Return [x, y] of the center of cell containing provided text 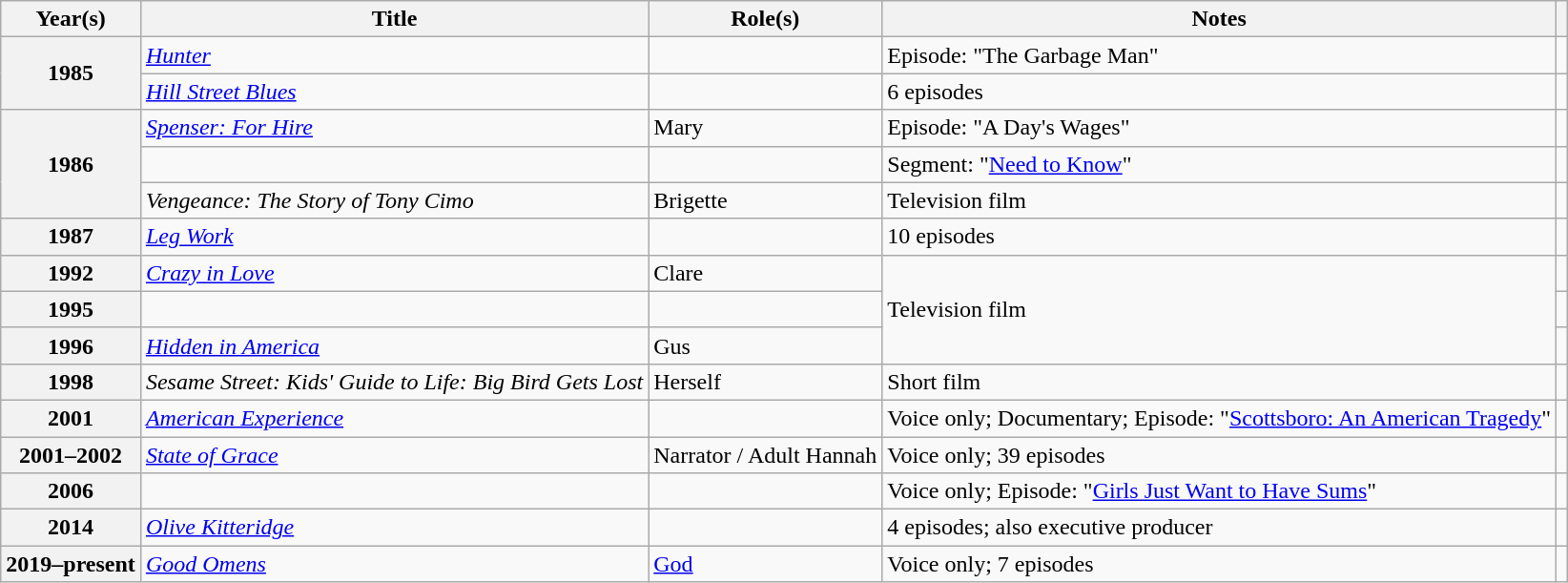
4 episodes; also executive producer [1219, 528]
Hill Street Blues [394, 92]
Year(s) [71, 19]
Voice only; Episode: "Girls Just Want to Have Sums" [1219, 491]
1995 [71, 309]
Herself [765, 382]
Voice only; 7 episodes [1219, 564]
Narrator / Adult Hannah [765, 455]
6 episodes [1219, 92]
State of Grace [394, 455]
10 episodes [1219, 237]
God [765, 564]
Crazy in Love [394, 273]
Spenser: For Hire [394, 128]
2001–2002 [71, 455]
Voice only; Documentary; Episode: "Scottsboro: An American Tragedy" [1219, 418]
Hidden in America [394, 345]
2014 [71, 528]
1992 [71, 273]
Vengeance: The Story of Tony Cimo [394, 200]
Gus [765, 345]
Clare [765, 273]
Olive Kitteridge [394, 528]
2019–present [71, 564]
Voice only; 39 episodes [1219, 455]
1998 [71, 382]
Notes [1219, 19]
1996 [71, 345]
1986 [71, 164]
Sesame Street: Kids' Guide to Life: Big Bird Gets Lost [394, 382]
Hunter [394, 55]
Leg Work [394, 237]
Title [394, 19]
Good Omens [394, 564]
2001 [71, 418]
Episode: "A Day's Wages" [1219, 128]
Brigette [765, 200]
1985 [71, 73]
Role(s) [765, 19]
Episode: "The Garbage Man" [1219, 55]
Mary [765, 128]
Segment: "Need to Know" [1219, 164]
1987 [71, 237]
Short film [1219, 382]
2006 [71, 491]
American Experience [394, 418]
